Find where the given text appears and provide that cell's center as [x, y] coordinate. 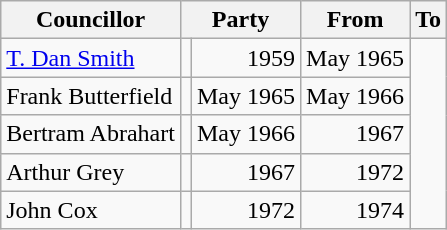
John Cox [91, 210]
From [356, 20]
Bertram Abrahart [91, 134]
Party [240, 20]
To [428, 20]
Arthur Grey [91, 172]
Frank Butterfield [91, 96]
1959 [246, 58]
T. Dan Smith [91, 58]
1974 [356, 210]
Councillor [91, 20]
